Provide the [x, y] coordinate of the cell's center where the given text is located.  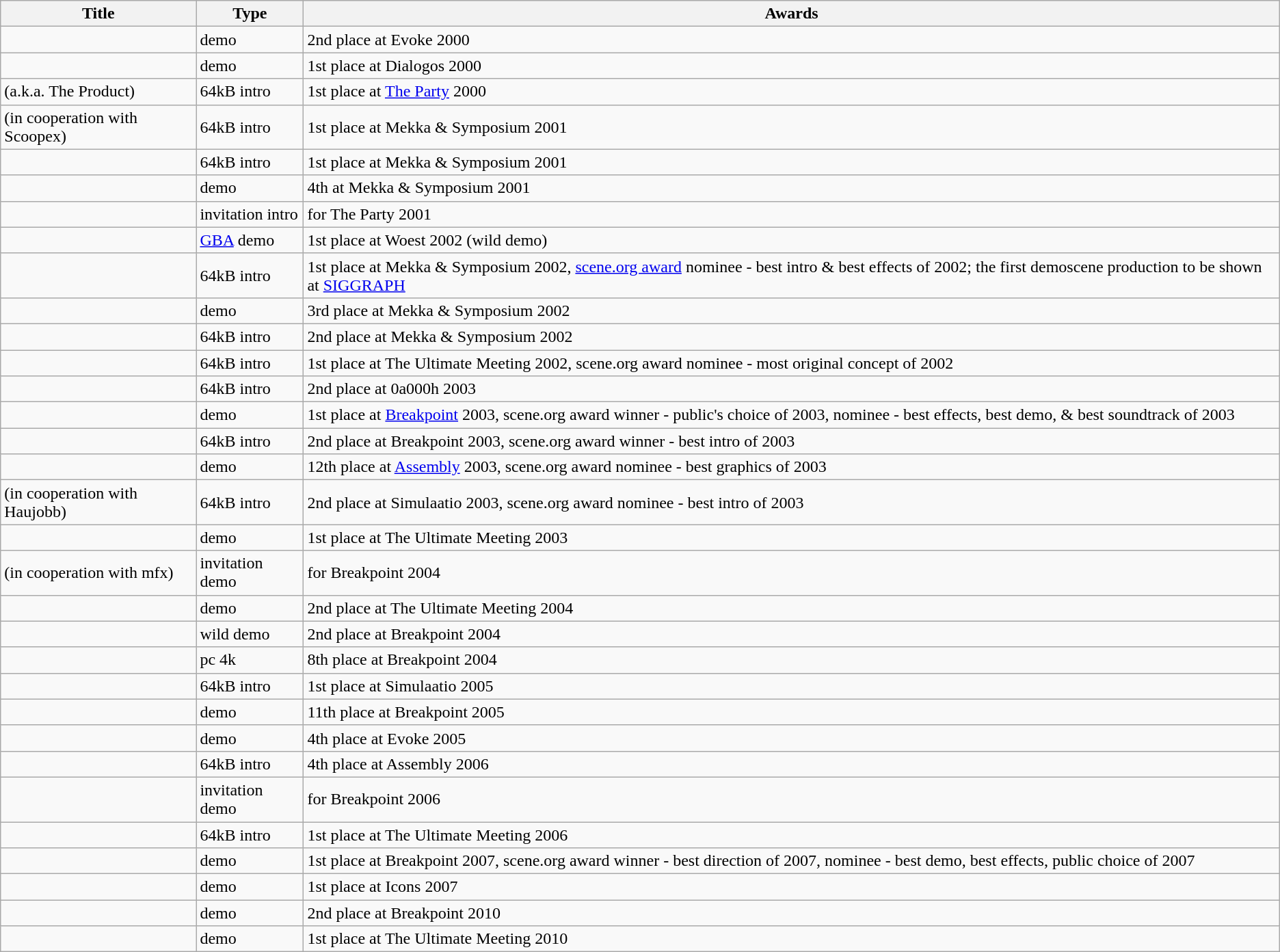
wild demo [250, 634]
1st place at The Party 2000 [792, 92]
for Breakpoint 2006 [792, 799]
for Breakpoint 2004 [792, 573]
1st place at Breakpoint 2007, scene.org award winner - best direction of 2007, nominee - best demo, best effects, public choice of 2007 [792, 861]
2nd place at The Ultimate Meeting 2004 [792, 608]
(in cooperation with Scoopex) [98, 127]
2nd place at Evoke 2000 [792, 40]
2nd place at Breakpoint 2003, scene.org award winner - best intro of 2003 [792, 441]
1st place at The Ultimate Meeting 2006 [792, 835]
Type [250, 14]
1st place at Simulaatio 2005 [792, 686]
12th place at Assembly 2003, scene.org award nominee - best graphics of 2003 [792, 467]
Title [98, 14]
1st place at Icons 2007 [792, 887]
(in cooperation with mfx) [98, 573]
pc 4k [250, 660]
4th place at Assembly 2006 [792, 764]
1st place at Dialogos 2000 [792, 66]
11th place at Breakpoint 2005 [792, 712]
1st place at Breakpoint 2003, scene.org award winner - public's choice of 2003, nominee - best effects, best demo, & best soundtrack of 2003 [792, 415]
1st place at The Ultimate Meeting 2002, scene.org award nominee - most original concept of 2002 [792, 363]
1st place at The Ultimate Meeting 2010 [792, 939]
2nd place at Breakpoint 2004 [792, 634]
for The Party 2001 [792, 214]
GBA demo [250, 240]
2nd place at 0a000h 2003 [792, 389]
2nd place at Mekka & Symposium 2002 [792, 336]
invitation intro [250, 214]
4th at Mekka & Symposium 2001 [792, 188]
(a.k.a. The Product) [98, 92]
Awards [792, 14]
1st place at The Ultimate Meeting 2003 [792, 538]
2nd place at Breakpoint 2010 [792, 913]
2nd place at Simulaatio 2003, scene.org award nominee - best intro of 2003 [792, 502]
3rd place at Mekka & Symposium 2002 [792, 310]
8th place at Breakpoint 2004 [792, 660]
1st place at Woest 2002 (wild demo) [792, 240]
4th place at Evoke 2005 [792, 738]
(in cooperation with Haujobb) [98, 502]
